Detect which cell encompasses the target text, then output its [X, Y] center coordinate. 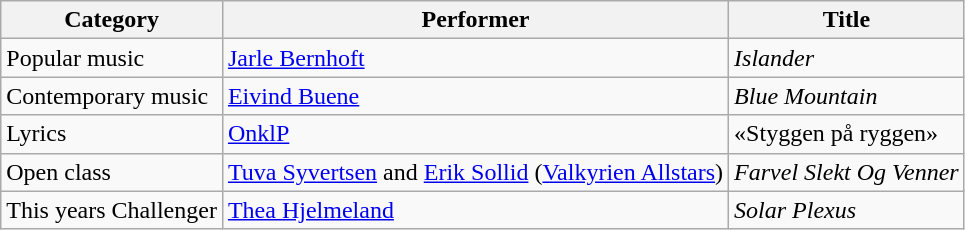
Farvel Slekt Og Venner [847, 172]
Lyrics [112, 134]
Open class [112, 172]
Solar Plexus [847, 210]
Category [112, 20]
Islander [847, 58]
Performer [475, 20]
Popular music [112, 58]
Tuva Syvertsen and Erik Sollid (Valkyrien Allstars) [475, 172]
Jarle Bernhoft [475, 58]
Eivind Buene [475, 96]
Title [847, 20]
OnklP [475, 134]
Contemporary music [112, 96]
Thea Hjelmeland [475, 210]
Blue Mountain [847, 96]
This years Challenger [112, 210]
«Styggen på ryggen» [847, 134]
